Capture the cell that displays the provided text and extract its [X, Y] central coordinate. 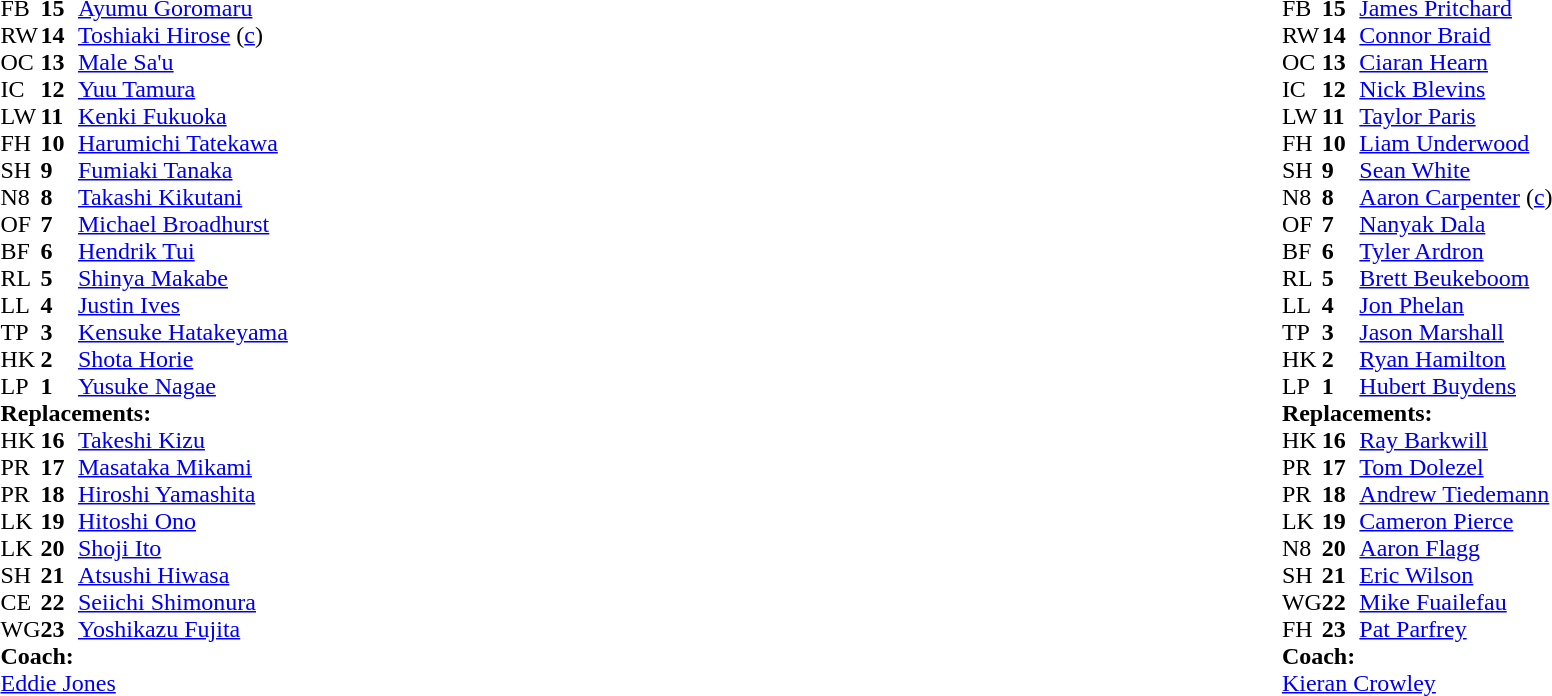
Cameron Pierce [1456, 522]
Kenki Fukuoka [183, 116]
Mike Fuailefau [1456, 602]
Justin Ives [183, 306]
Fumiaki Tanaka [183, 170]
Aaron Flagg [1456, 548]
Kensuke Hatakeyama [183, 332]
Nick Blevins [1456, 90]
Harumichi Tatekawa [183, 144]
Takashi Kikutani [183, 198]
Masataka Mikami [183, 468]
Connor Braid [1456, 36]
Pat Parfrey [1456, 630]
Shinya Makabe [183, 278]
Tyler Ardron [1456, 252]
Tom Dolezel [1456, 468]
Hubert Buydens [1456, 386]
Brett Beukeboom [1456, 278]
Michael Broadhurst [183, 224]
Takeshi Kizu [183, 440]
Shota Horie [183, 360]
Ray Barkwill [1456, 440]
Male Sa'u [183, 62]
Seiichi Shimonura [183, 602]
Yusuke Nagae [183, 386]
Aaron Carpenter (c) [1456, 198]
CE [20, 602]
Toshiaki Hirose (c) [183, 36]
Shoji Ito [183, 548]
Sean White [1456, 170]
Replacements: [144, 414]
Andrew Tiedemann [1456, 494]
Atsushi Hiwasa [183, 576]
Nanyak Dala [1456, 224]
Hiroshi Yamashita [183, 494]
Taylor Paris [1456, 116]
Yuu Tamura [183, 90]
Eric Wilson [1456, 576]
Ryan Hamilton [1456, 360]
Hitoshi Ono [183, 522]
Yoshikazu Fujita [183, 630]
Jason Marshall [1456, 332]
Liam Underwood [1456, 144]
Ciaran Hearn [1456, 62]
Coach: [144, 656]
Hendrik Tui [183, 252]
Jon Phelan [1456, 306]
